Capture the cell that displays the provided text and extract its (X, Y) central coordinate. 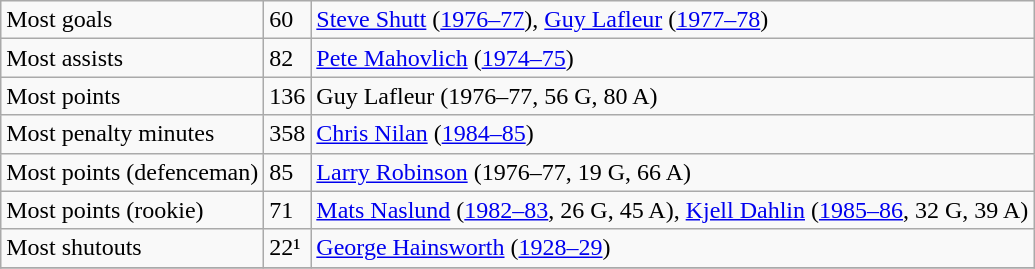
82 (288, 58)
Larry Robinson (1976–77, 19 G, 66 A) (672, 172)
Mats Naslund (1982–83, 26 G, 45 A), Kjell Dahlin (1985–86, 32 G, 39 A) (672, 210)
Chris Nilan (1984–85) (672, 134)
Most goals (132, 20)
358 (288, 134)
Most points (defenceman) (132, 172)
Steve Shutt (1976–77), Guy Lafleur (1977–78) (672, 20)
Most assists (132, 58)
136 (288, 96)
22¹ (288, 248)
Most points (rookie) (132, 210)
Most points (132, 96)
71 (288, 210)
Most penalty minutes (132, 134)
Most shutouts (132, 248)
Pete Mahovlich (1974–75) (672, 58)
Guy Lafleur (1976–77, 56 G, 80 A) (672, 96)
60 (288, 20)
George Hainsworth (1928–29) (672, 248)
85 (288, 172)
